Return [X, Y] of the center of cell containing provided text 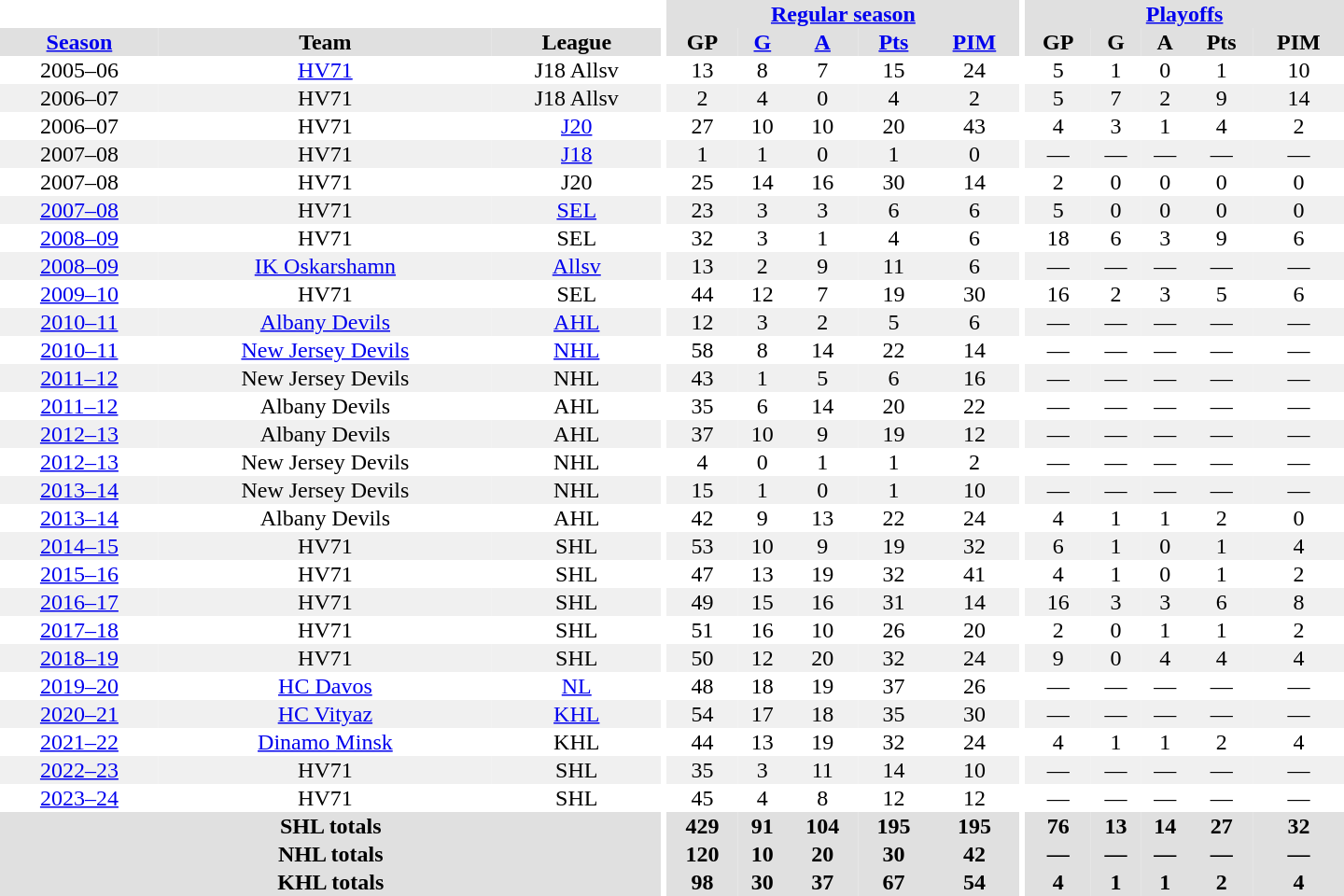
2014–15 [79, 546]
50 [702, 658]
2021–22 [79, 742]
Season [79, 42]
98 [702, 882]
SHL totals [330, 826]
53 [702, 546]
2019–20 [79, 686]
48 [702, 686]
League [577, 42]
2017–18 [79, 630]
76 [1058, 826]
429 [702, 826]
2023–24 [79, 798]
104 [822, 826]
17 [763, 714]
J18 [577, 154]
2018–19 [79, 658]
25 [702, 182]
NHL totals [330, 854]
NL [577, 686]
2020–21 [79, 714]
Dinamo Minsk [325, 742]
31 [893, 602]
2016–17 [79, 602]
2005–06 [79, 70]
23 [702, 210]
51 [702, 630]
58 [702, 350]
Team [325, 42]
Regular season [843, 14]
Playoffs [1184, 14]
67 [893, 882]
41 [974, 574]
120 [702, 854]
91 [763, 826]
2009–10 [79, 294]
49 [702, 602]
IK Oskarshamn [325, 266]
2022–23 [79, 770]
47 [702, 574]
45 [702, 798]
Allsv [577, 266]
KHL totals [330, 882]
2015–16 [79, 574]
HC Davos [325, 686]
HC Vityaz [325, 714]
